Provide the (X, Y) coordinate of the cell's center where the given text is located.  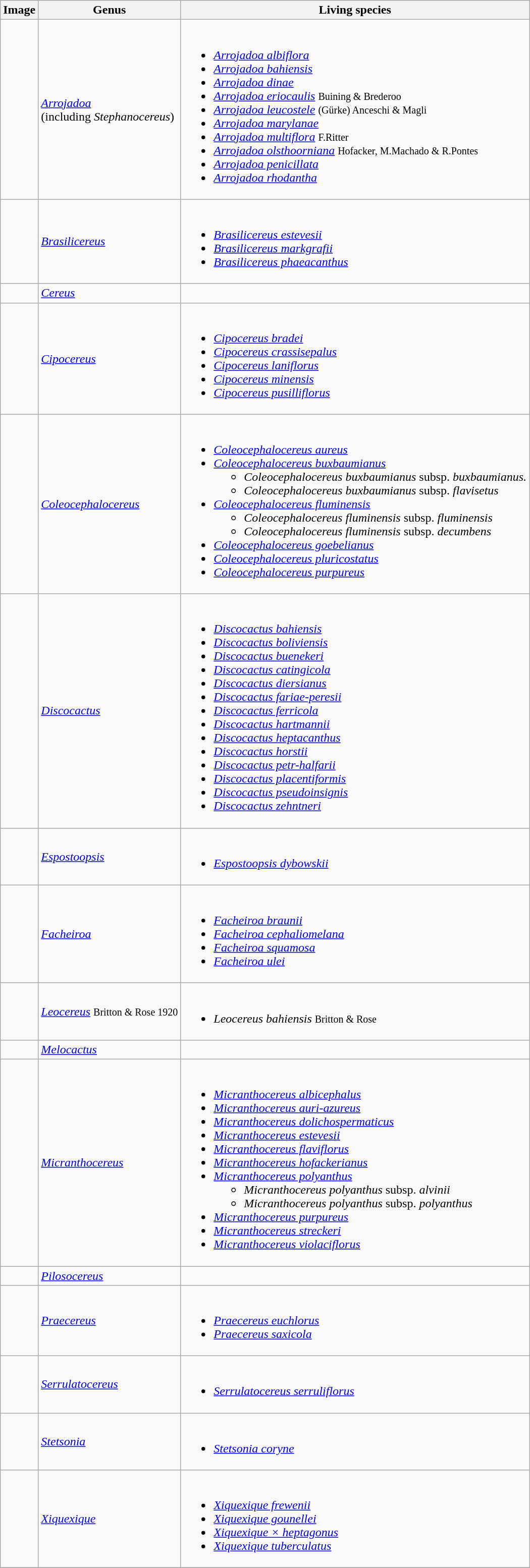
Living species (355, 10)
Discocactus (110, 711)
Facheiroa braunii Facheiroa cephaliomelana Facheiroa squamosa Facheiroa ulei (355, 934)
Cipocereus bradeiCipocereus crassisepalusCipocereus laniflorusCipocereus minensisCipocereus pusilliflorus (355, 358)
Stetsonia coryne (355, 1442)
Stetsonia (110, 1442)
Pilosocereus (110, 1276)
Serrulatocereus (110, 1384)
Praecereus euchlorusPraecereus saxicola (355, 1321)
Serrulatocereus serruliflorus (355, 1384)
Leocereus bahiensis Britton & Rose (355, 1011)
Brasilicereus (110, 241)
Coleocephalocereus (110, 504)
Xiquexique (110, 1519)
Espostoopsis dybowskii (355, 857)
Xiquexique frewenii Xiquexique gounellei Xiquexique × heptagonus Xiquexique tuberculatus (355, 1519)
Micranthocereus (110, 1162)
Image (19, 10)
Cereus (110, 293)
Arrojadoa (including Stephanocereus) (110, 109)
Cipocereus (110, 358)
Praecereus (110, 1321)
Leocereus Britton & Rose 1920 (110, 1011)
Genus (110, 10)
Melocactus (110, 1049)
Brasilicereus estevesiiBrasilicereus markgrafiiBrasilicereus phaeacanthus (355, 241)
Facheiroa (110, 934)
Espostoopsis (110, 857)
